Scan for the cell matching the given text and deliver its [x, y] coordinate at center. 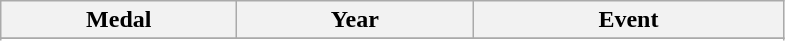
Event [628, 20]
Year [355, 20]
Medal [119, 20]
